Extract the [X, Y] coordinate from the center of the cell holding the provided text.  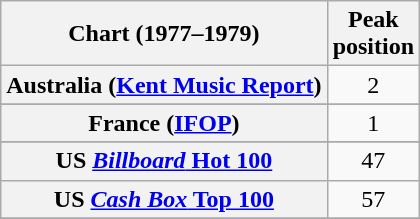
1 [373, 123]
57 [373, 199]
Australia (Kent Music Report) [164, 85]
2 [373, 85]
US Cash Box Top 100 [164, 199]
France (IFOP) [164, 123]
47 [373, 161]
Chart (1977–1979) [164, 34]
Peakposition [373, 34]
US Billboard Hot 100 [164, 161]
